Detect which cell encompasses the target text, then output its (x, y) center coordinate. 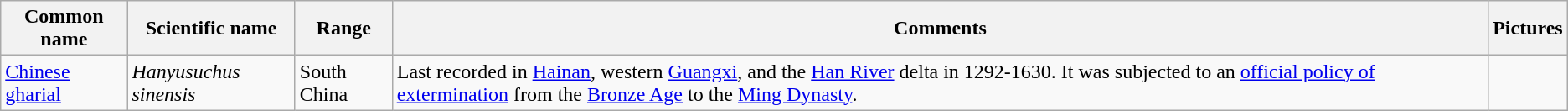
Hanyusuchus sinensis (211, 82)
Comments (940, 29)
Range (343, 29)
South China (343, 82)
Pictures (1528, 29)
Chinese gharial (64, 82)
Scientific name (211, 29)
Common name (64, 29)
